Return the (x, y) coordinate for the center point of the cell that contains the specified text.  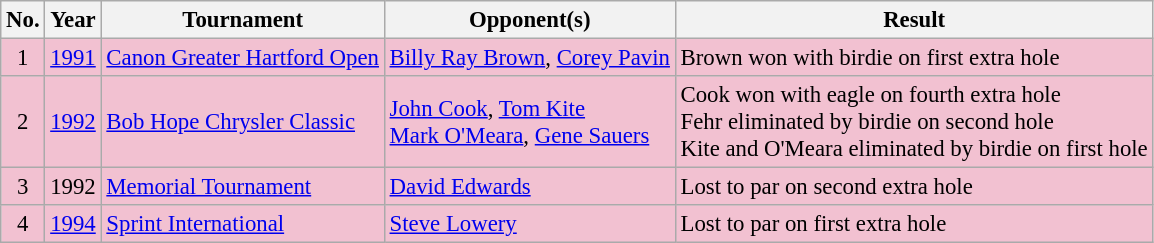
Lost to par on second extra hole (914, 187)
Billy Ray Brown, Corey Pavin (530, 58)
Memorial Tournament (242, 187)
Result (914, 20)
Opponent(s) (530, 20)
Lost to par on first extra hole (914, 224)
Cook won with eagle on fourth extra holeFehr eliminated by birdie on second holeKite and O'Meara eliminated by birdie on first hole (914, 122)
1991 (73, 58)
Steve Lowery (530, 224)
Bob Hope Chrysler Classic (242, 122)
2 (23, 122)
Canon Greater Hartford Open (242, 58)
Year (73, 20)
John Cook, Tom Kite Mark O'Meara, Gene Sauers (530, 122)
Sprint International (242, 224)
Brown won with birdie on first extra hole (914, 58)
4 (23, 224)
No. (23, 20)
3 (23, 187)
Tournament (242, 20)
1 (23, 58)
1994 (73, 224)
David Edwards (530, 187)
